Provide the [x, y] coordinate of the cell's center where the given text is located.  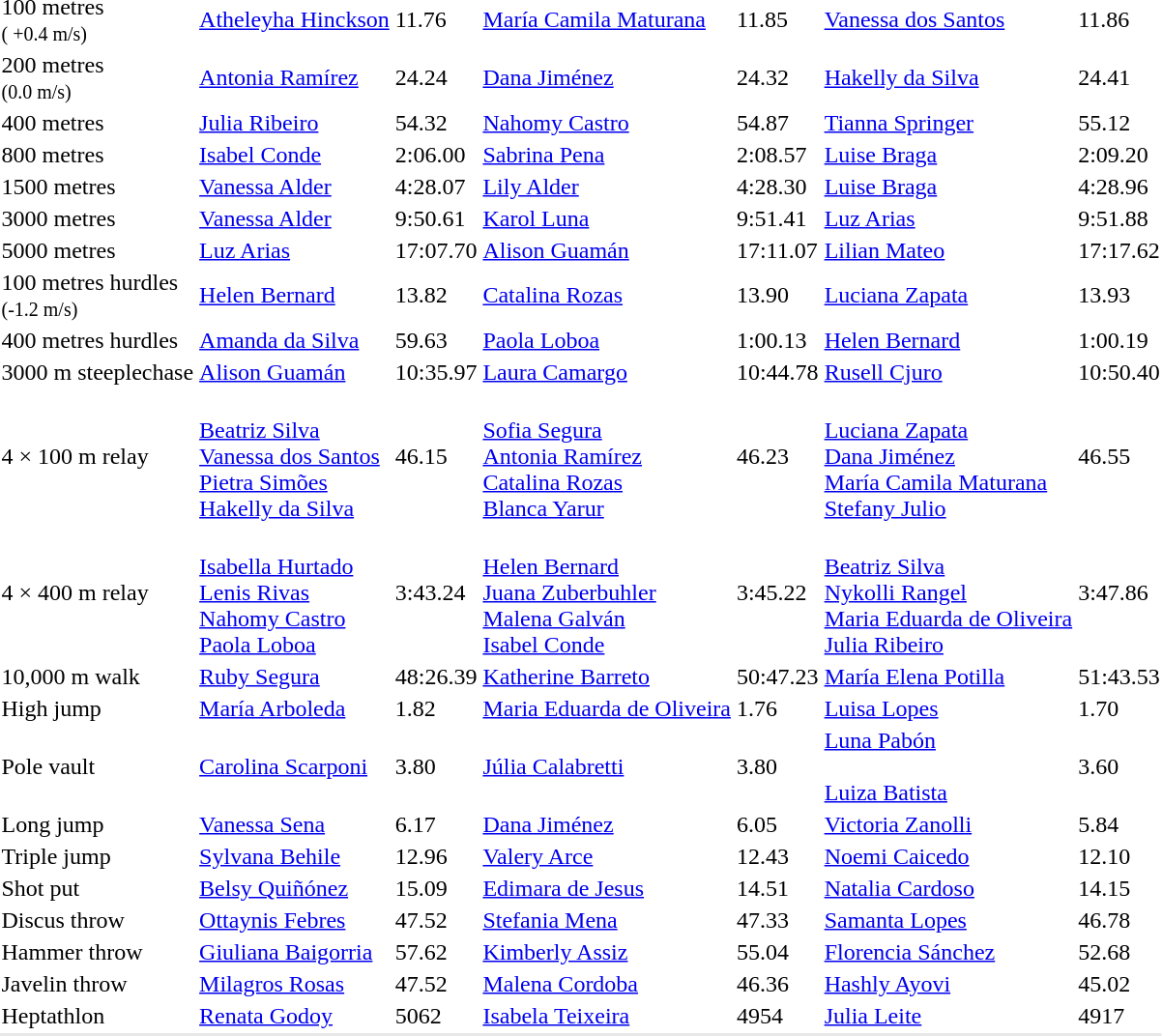
10:35.97 [436, 372]
Isabela Teixeira [607, 1016]
Catalina Rozas [607, 296]
Samanta Lopes [948, 920]
Helen BernardJuana ZuberbuhlerMalena GalvánIsabel Conde [607, 592]
María Elena Potilla [948, 676]
Hammer throw [98, 952]
4954 [777, 1016]
Shot put [98, 888]
Julia Ribeiro [295, 123]
45.02 [1119, 984]
9:51.88 [1119, 218]
55.12 [1119, 123]
4917 [1119, 1016]
Ruby Segura [295, 676]
Hashly Ayovi [948, 984]
400 metres hurdles [98, 340]
Luciana ZapataDana JiménezMaría Camila MaturanaStefany Julio [948, 456]
Giuliana Baigorria [295, 952]
46.15 [436, 456]
Luna Pabón Luiza Batista [948, 766]
13.93 [1119, 296]
800 metres [98, 155]
Laura Camargo [607, 372]
High jump [98, 708]
24.32 [777, 77]
13.90 [777, 296]
Beatriz SilvaNykolli RangelMaria Eduarda de OliveiraJulia Ribeiro [948, 592]
Lily Alder [607, 187]
100 metres hurdles(-1.2 m/s) [98, 296]
57.62 [436, 952]
9:50.61 [436, 218]
6.17 [436, 824]
Lilian Mateo [948, 250]
Beatriz SilvaVanessa dos SantosPietra SimõesHakelly da Silva [295, 456]
Long jump [98, 824]
Sabrina Pena [607, 155]
10,000 m walk [98, 676]
Júlia Calabretti [607, 766]
50:47.23 [777, 676]
14.51 [777, 888]
Heptathlon [98, 1016]
Milagros Rosas [295, 984]
Luciana Zapata [948, 296]
3.60 [1119, 766]
46.55 [1119, 456]
Edimara de Jesus [607, 888]
47.33 [777, 920]
3:43.24 [436, 592]
Nahomy Castro [607, 123]
Julia Leite [948, 1016]
Sylvana Behile [295, 856]
Carolina Scarponi [295, 766]
Katherine Barreto [607, 676]
24.41 [1119, 77]
5062 [436, 1016]
Paola Loboa [607, 340]
5.84 [1119, 824]
Rusell Cjuro [948, 372]
4:28.07 [436, 187]
Valery Arce [607, 856]
46.23 [777, 456]
Vanessa Sena [295, 824]
2:06.00 [436, 155]
4:28.30 [777, 187]
17:11.07 [777, 250]
Sofia SeguraAntonia RamírezCatalina RozasBlanca Yarur [607, 456]
54.87 [777, 123]
Isabel Conde [295, 155]
5000 metres [98, 250]
2:08.57 [777, 155]
1500 metres [98, 187]
1:00.13 [777, 340]
55.04 [777, 952]
Noemi Caicedo [948, 856]
13.82 [436, 296]
12.96 [436, 856]
3000 metres [98, 218]
1.76 [777, 708]
24.24 [436, 77]
2:09.20 [1119, 155]
3:45.22 [777, 592]
Luisa Lopes [948, 708]
Victoria Zanolli [948, 824]
59.63 [436, 340]
46.78 [1119, 920]
10:44.78 [777, 372]
Triple jump [98, 856]
María Arboleda [295, 708]
52.68 [1119, 952]
Amanda da Silva [295, 340]
Renata Godoy [295, 1016]
Malena Cordoba [607, 984]
12.43 [777, 856]
Javelin throw [98, 984]
200 metres(0.0 m/s) [98, 77]
Pole vault [98, 766]
4:28.96 [1119, 187]
9:51.41 [777, 218]
48:26.39 [436, 676]
Natalia Cardoso [948, 888]
Maria Eduarda de Oliveira [607, 708]
1.82 [436, 708]
4 × 400 m relay [98, 592]
10:50.40 [1119, 372]
Belsy Quiñónez [295, 888]
51:43.53 [1119, 676]
6.05 [777, 824]
54.32 [436, 123]
17:07.70 [436, 250]
3:47.86 [1119, 592]
4 × 100 m relay [98, 456]
17:17.62 [1119, 250]
12.10 [1119, 856]
1:00.19 [1119, 340]
Florencia Sánchez [948, 952]
Discus throw [98, 920]
46.36 [777, 984]
3000 m steeplechase [98, 372]
Antonia Ramírez [295, 77]
1.70 [1119, 708]
Hakelly da Silva [948, 77]
Ottaynis Febres [295, 920]
14.15 [1119, 888]
15.09 [436, 888]
Stefania Mena [607, 920]
Isabella HurtadoLenis RivasNahomy CastroPaola Loboa [295, 592]
400 metres [98, 123]
Karol Luna [607, 218]
Tianna Springer [948, 123]
Kimberly Assiz [607, 952]
